Locate the cell with the specified text and output its (X, Y) center coordinate. 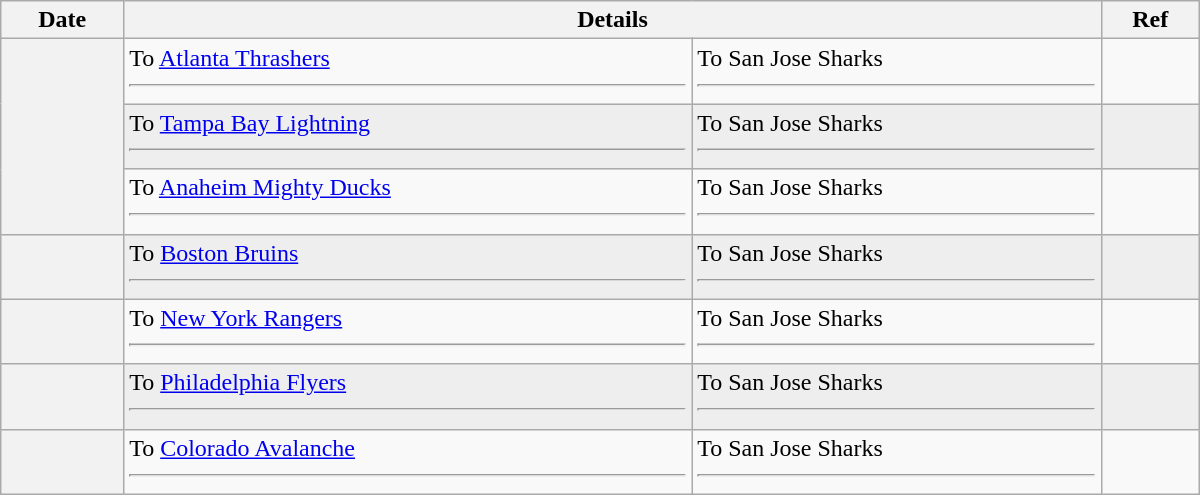
Ref (1150, 20)
To Colorado Avalanche (408, 462)
To Anaheim Mighty Ducks (408, 202)
To Atlanta Thrashers (408, 72)
Date (62, 20)
To Philadelphia Flyers (408, 396)
To Tampa Bay Lightning (408, 136)
To Boston Bruins (408, 266)
To New York Rangers (408, 332)
Details (613, 20)
